For the text-containing cell, return its midpoint in [x, y] coordinate format. 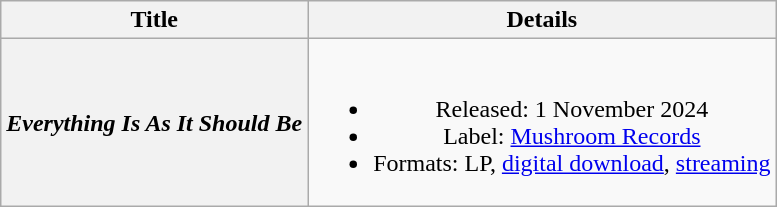
Everything Is As It Should Be [154, 122]
Details [542, 20]
Title [154, 20]
Released: 1 November 2024Label: Mushroom RecordsFormats: LP, digital download, streaming [542, 122]
